Detect which cell encompasses the target text, then output its (X, Y) center coordinate. 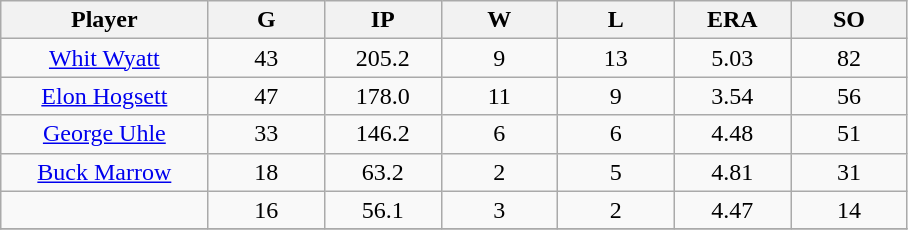
ERA (732, 20)
11 (500, 96)
3.54 (732, 96)
18 (266, 172)
Whit Wyatt (104, 58)
56.1 (382, 210)
SO (850, 20)
5.03 (732, 58)
33 (266, 134)
82 (850, 58)
G (266, 20)
178.0 (382, 96)
16 (266, 210)
Elon Hogsett (104, 96)
63.2 (382, 172)
4.47 (732, 210)
51 (850, 134)
13 (616, 58)
4.81 (732, 172)
56 (850, 96)
4.48 (732, 134)
IP (382, 20)
31 (850, 172)
George Uhle (104, 134)
205.2 (382, 58)
14 (850, 210)
L (616, 20)
Buck Marrow (104, 172)
146.2 (382, 134)
43 (266, 58)
5 (616, 172)
W (500, 20)
3 (500, 210)
Player (104, 20)
47 (266, 96)
